Output the (X, Y) coordinate of the center of the cell containing the given text.  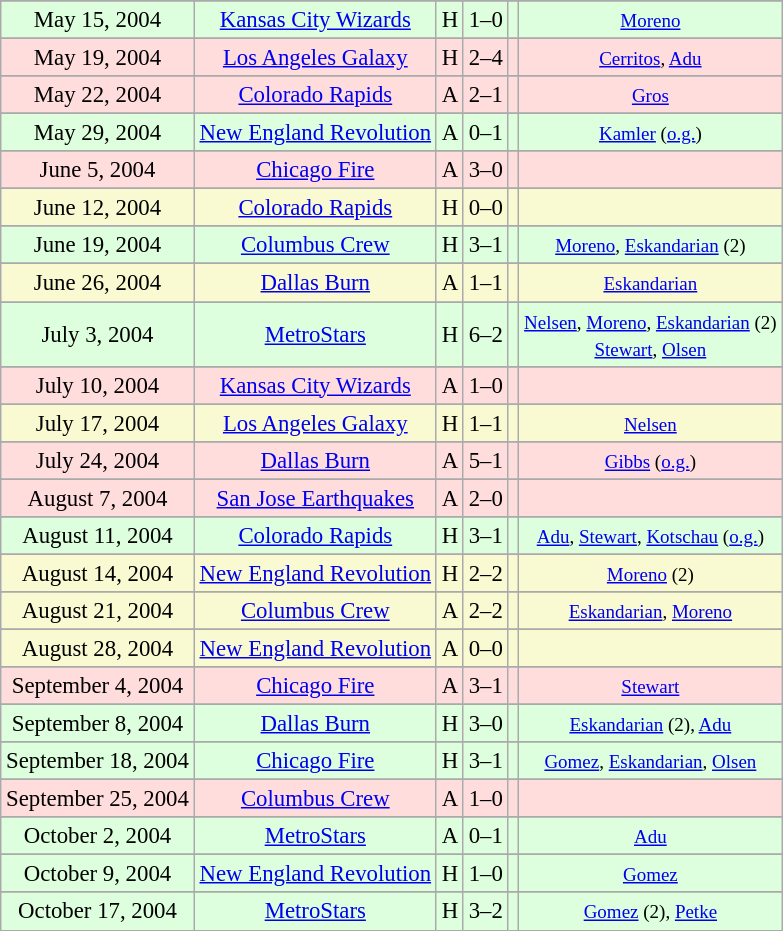
Gomez, Eskandarian, Olsen (650, 761)
San Jose Earthquakes (315, 498)
Nelsen, Moreno, Eskandarian (2)Stewart, Olsen (650, 334)
6–2 (486, 334)
Nelsen (650, 423)
August 28, 2004 (98, 648)
October 17, 2004 (98, 912)
Stewart (650, 686)
September 8, 2004 (98, 724)
Gomez (2), Petke (650, 912)
2–0 (486, 498)
Eskandarian, Moreno (650, 611)
June 26, 2004 (98, 283)
October 9, 2004 (98, 874)
May 15, 2004 (98, 20)
July 10, 2004 (98, 385)
Cerritos, Adu (650, 58)
Gibbs (o.g.) (650, 460)
August 7, 2004 (98, 498)
September 4, 2004 (98, 686)
2–4 (486, 58)
2–1 (486, 95)
June 5, 2004 (98, 170)
August 14, 2004 (98, 573)
Adu, Stewart, Kotschau (o.g.) (650, 536)
September 18, 2004 (98, 761)
June 19, 2004 (98, 245)
5–1 (486, 460)
Adu (650, 836)
June 12, 2004 (98, 208)
Moreno (2) (650, 573)
Eskandarian (2), Adu (650, 724)
July 3, 2004 (98, 334)
August 21, 2004 (98, 611)
Moreno (650, 20)
3–2 (486, 912)
October 2, 2004 (98, 836)
September 25, 2004 (98, 799)
Eskandarian (650, 283)
Gomez (650, 874)
August 11, 2004 (98, 536)
May 29, 2004 (98, 133)
July 17, 2004 (98, 423)
Kamler (o.g.) (650, 133)
Gros (650, 95)
May 19, 2004 (98, 58)
Moreno, Eskandarian (2) (650, 245)
May 22, 2004 (98, 95)
July 24, 2004 (98, 460)
